Output the (X, Y) coordinate of the center of the cell containing the given text.  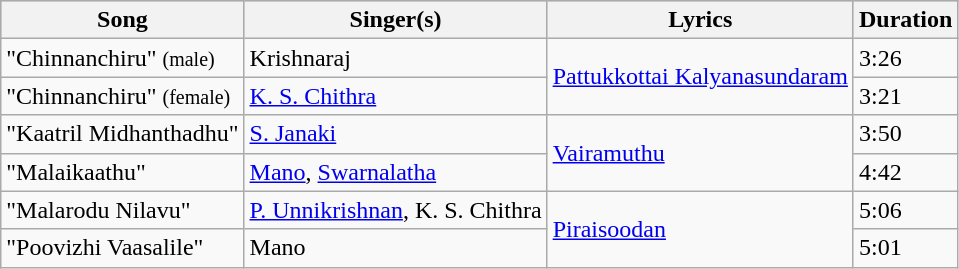
4:42 (905, 172)
Singer(s) (396, 20)
5:06 (905, 210)
3:26 (905, 58)
"Poovizhi Vaasalile" (122, 248)
"Malarodu Nilavu" (122, 210)
"Chinnanchiru" (male) (122, 58)
Pattukkottai Kalyanasundaram (700, 77)
"Kaatril Midhanthadhu" (122, 134)
Vairamuthu (700, 153)
Mano, Swarnalatha (396, 172)
P. Unnikrishnan, K. S. Chithra (396, 210)
3:21 (905, 96)
"Malaikaathu" (122, 172)
3:50 (905, 134)
Duration (905, 20)
Krishnaraj (396, 58)
K. S. Chithra (396, 96)
Mano (396, 248)
Song (122, 20)
S. Janaki (396, 134)
5:01 (905, 248)
Lyrics (700, 20)
Piraisoodan (700, 229)
"Chinnanchiru" (female) (122, 96)
